Find where the given text appears and provide that cell's center as (X, Y) coordinate. 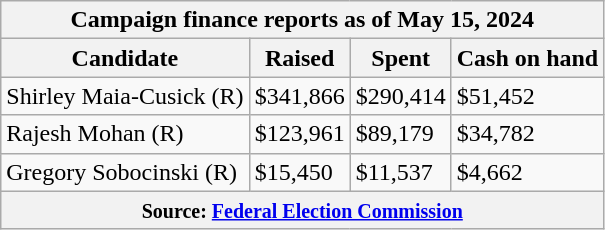
Shirley Maia-Cusick (R) (125, 96)
Gregory Sobocinski (R) (125, 172)
Source: Federal Election Commission (302, 210)
$4,662 (527, 172)
Rajesh Mohan (R) (125, 134)
Raised (300, 58)
Cash on hand (527, 58)
$15,450 (300, 172)
Spent (400, 58)
Campaign finance reports as of May 15, 2024 (302, 20)
$89,179 (400, 134)
$11,537 (400, 172)
Candidate (125, 58)
$34,782 (527, 134)
$290,414 (400, 96)
$123,961 (300, 134)
$341,866 (300, 96)
$51,452 (527, 96)
